Provide the [x, y] coordinate of the cell's center where the given text is located.  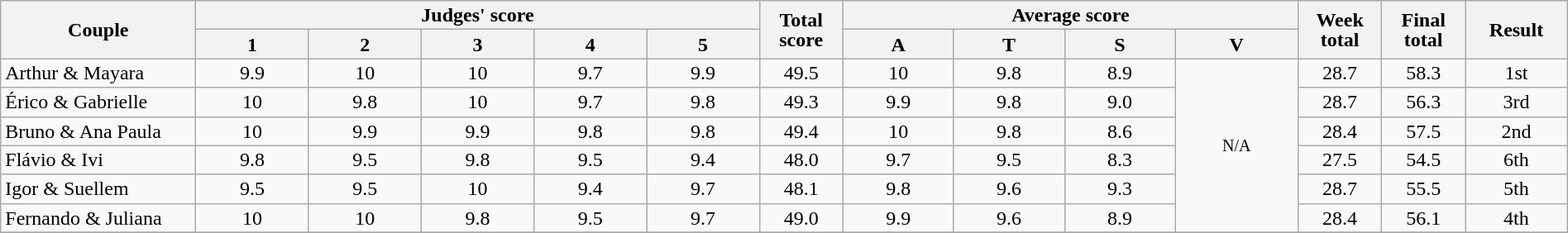
Result [1517, 30]
T [1009, 45]
8.6 [1120, 131]
49.0 [801, 218]
3rd [1517, 102]
Érico & Gabrielle [98, 102]
A [898, 45]
9.0 [1120, 102]
4 [590, 45]
N/A [1237, 145]
55.5 [1424, 188]
V [1237, 45]
57.5 [1424, 131]
3 [477, 45]
2nd [1517, 131]
1st [1517, 73]
49.3 [801, 102]
8.3 [1120, 160]
Fernando & Juliana [98, 218]
48.1 [801, 188]
9.3 [1120, 188]
Average score [1070, 15]
Total score [801, 30]
58.3 [1424, 73]
54.5 [1424, 160]
1 [252, 45]
Week total [1340, 30]
48.0 [801, 160]
49.4 [801, 131]
Flávio & Ivi [98, 160]
Arthur & Mayara [98, 73]
49.5 [801, 73]
5 [703, 45]
6th [1517, 160]
Couple [98, 30]
56.1 [1424, 218]
Igor & Suellem [98, 188]
5th [1517, 188]
4th [1517, 218]
27.5 [1340, 160]
S [1120, 45]
2 [365, 45]
56.3 [1424, 102]
Final total [1424, 30]
Bruno & Ana Paula [98, 131]
Judges' score [478, 15]
